Pinpoint the cell where the given text exists, returning its [X, Y] midpoint coordinate. 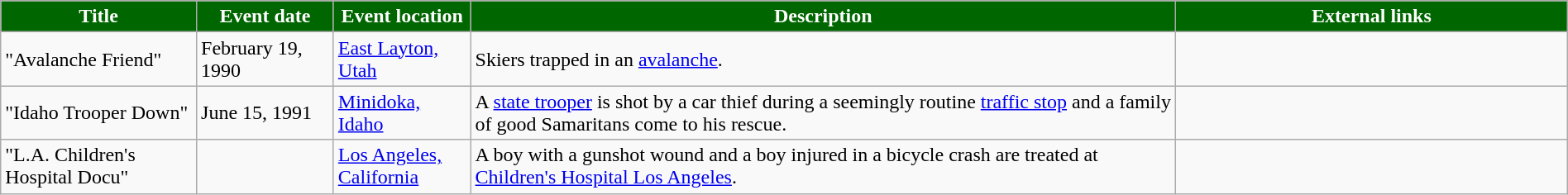
A boy with a gunshot wound and a boy injured in a bicycle crash are treated at Children's Hospital Los Angeles. [824, 167]
June 15, 1991 [265, 112]
A state trooper is shot by a car thief during a seemingly routine traffic stop and a family of good Samaritans come to his rescue. [824, 112]
Description [824, 17]
East Layton, Utah [402, 59]
"Avalanche Friend" [99, 59]
Title [99, 17]
Los Angeles, California [402, 167]
February 19, 1990 [265, 59]
Skiers trapped in an avalanche. [824, 59]
External links [1372, 17]
Event date [265, 17]
Minidoka, Idaho [402, 112]
"L.A. Children's Hospital Docu" [99, 167]
"Idaho Trooper Down" [99, 112]
Event location [402, 17]
